For the text-containing cell, return its midpoint in (x, y) coordinate format. 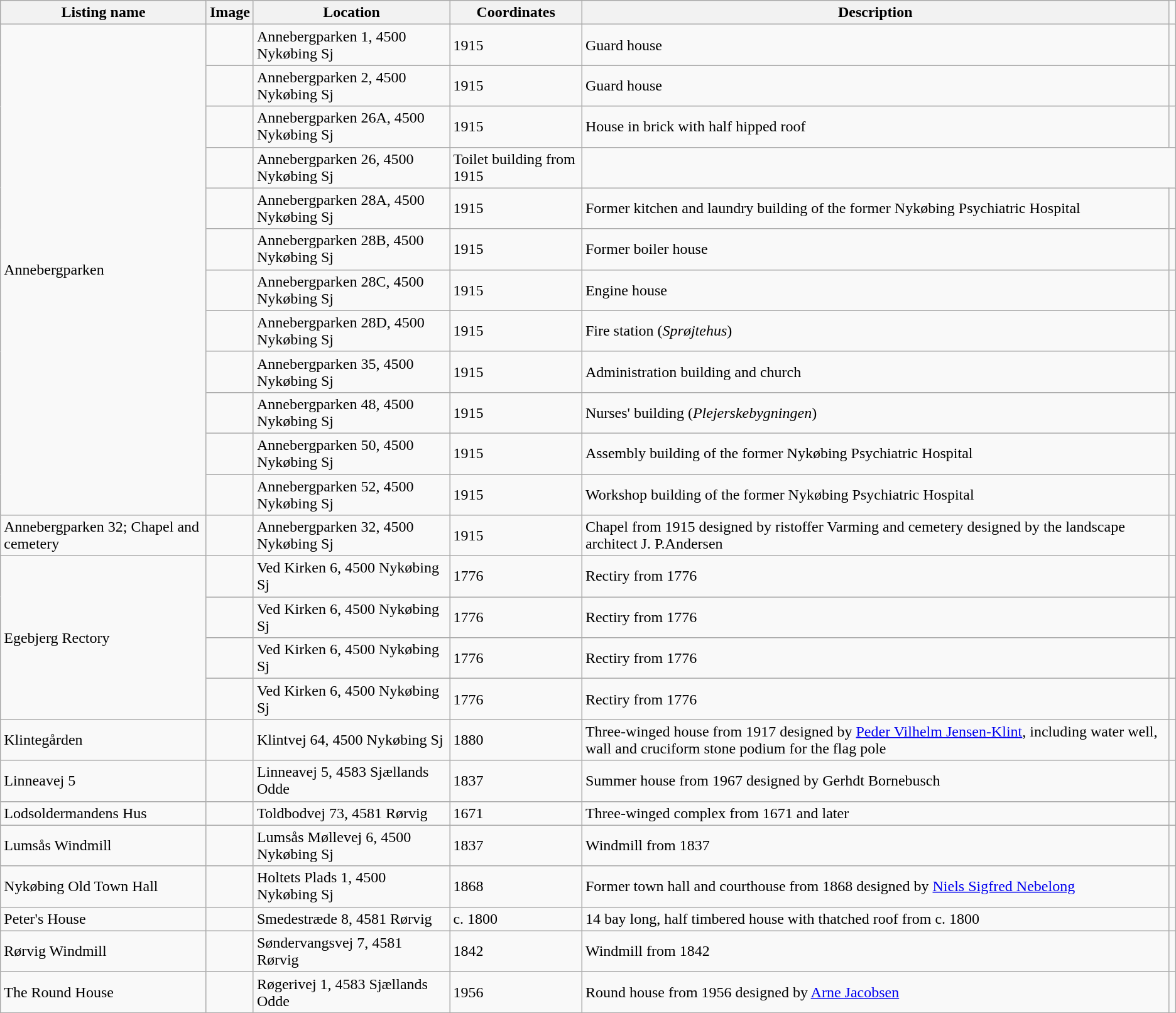
Annebergparken 26A, 4500 Nykøbing Sj (351, 127)
Location (351, 13)
Linneavej 5 (104, 780)
Workshop building of the former Nykøbing Psychiatric Hospital (875, 494)
Annebergparken 28D, 4500 Nykøbing Sj (351, 331)
Description (875, 13)
Lumsås Windmill (104, 846)
Klintvej 64, 4500 Nykøbing Sj (351, 740)
c. 1800 (516, 919)
Former kitchen and laundry building of the former Nykøbing Psychiatric Hospital (875, 209)
Røgerivej 1, 4583 Sjællands Odde (351, 992)
Annebergparken 1, 4500 Nykøbing Sj (351, 45)
Three-winged complex from 1671 and later (875, 813)
Klintegården (104, 740)
Listing name (104, 13)
Former town hall and courthouse from 1868 designed by Niels Sigfred Nebelong (875, 886)
Annebergparken 32, 4500 Nykøbing Sj (351, 535)
Annebergparken (104, 270)
Administration building and church (875, 372)
Summer house from 1967 designed by Gerhdt Bornebusch (875, 780)
Chapel from 1915 designed by ristoffer Varming and cemetery designed by the landscape architect J. P.Andersen (875, 535)
Three-winged house from 1917 designed by Peder Vilhelm Jensen-Klint, including water well, wall and cruciform stone podium for the flag pole (875, 740)
Annebergparken 28A, 4500 Nykøbing Sj (351, 209)
Rørvig Windmill (104, 951)
Engine house (875, 290)
Annebergparken 52, 4500 Nykøbing Sj (351, 494)
Annebergparken 2, 4500 Nykøbing Sj (351, 85)
Windmill from 1842 (875, 951)
Lodsoldermandens Hus (104, 813)
Søndervangsvej 7, 4581 Rørvig (351, 951)
1880 (516, 740)
Former boiler house (875, 249)
1956 (516, 992)
14 bay long, half timbered house with thatched roof from c. 1800 (875, 919)
Toldbodvej 73, 4581 Rørvig (351, 813)
Annebergparken 50, 4500 Nykøbing Sj (351, 454)
Nykøbing Old Town Hall (104, 886)
1868 (516, 886)
Peter's House (104, 919)
1842 (516, 951)
Round house from 1956 designed by Arne Jacobsen (875, 992)
Annebergparken 26, 4500 Nykøbing Sj (351, 167)
The Round House (104, 992)
Annebergparken 48, 4500 Nykøbing Sj (351, 412)
Image (230, 13)
1671 (516, 813)
Annebergparken 28B, 4500 Nykøbing Sj (351, 249)
House in brick with half hipped roof (875, 127)
Windmill from 1837 (875, 846)
Coordinates (516, 13)
Assembly building of the former Nykøbing Psychiatric Hospital (875, 454)
Toilet building from 1915 (516, 167)
Annebergparken 32; Chapel and cemetery (104, 535)
Linneavej 5, 4583 Sjællands Odde (351, 780)
Annebergparken 35, 4500 Nykøbing Sj (351, 372)
Annebergparken 28C, 4500 Nykøbing Sj (351, 290)
Fire station (Sprøjtehus) (875, 331)
Egebjerg Rectory (104, 638)
Smedestræde 8, 4581 Rørvig (351, 919)
Lumsås Møllevej 6, 4500 Nykøbing Sj (351, 846)
Holtets Plads 1, 4500 Nykøbing Sj (351, 886)
Nurses' building (Plejerskebygningen) (875, 412)
